Determine the [X, Y] coordinate at the center of the cell enclosing the given text.  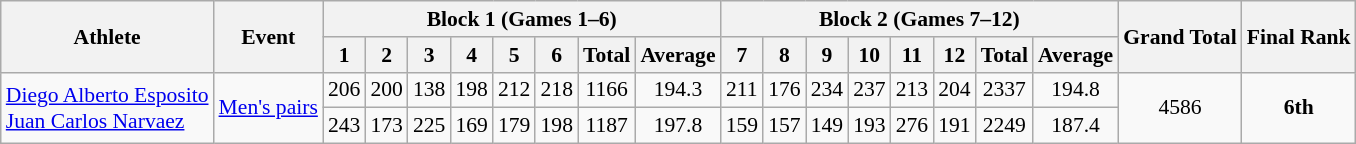
200 [386, 90]
Event [268, 36]
213 [912, 90]
Diego Alberto Esposito Juan Carlos Narvaez [108, 108]
Men's pairs [268, 108]
Final Rank [1299, 36]
173 [386, 126]
234 [828, 90]
9 [828, 55]
1187 [606, 126]
218 [556, 90]
194.3 [678, 90]
6 [556, 55]
5 [514, 55]
225 [430, 126]
2337 [1004, 90]
276 [912, 126]
4586 [1180, 108]
194.8 [1076, 90]
6th [1299, 108]
Block 2 (Games 7–12) [920, 19]
193 [870, 126]
10 [870, 55]
12 [954, 55]
138 [430, 90]
191 [954, 126]
157 [784, 126]
206 [344, 90]
3 [430, 55]
212 [514, 90]
204 [954, 90]
8 [784, 55]
Block 1 (Games 1–6) [522, 19]
4 [472, 55]
2 [386, 55]
Athlete [108, 36]
179 [514, 126]
1 [344, 55]
211 [742, 90]
159 [742, 126]
Grand Total [1180, 36]
2249 [1004, 126]
7 [742, 55]
11 [912, 55]
1166 [606, 90]
197.8 [678, 126]
187.4 [1076, 126]
149 [828, 126]
176 [784, 90]
169 [472, 126]
243 [344, 126]
237 [870, 90]
